Return [X, Y] of the center of cell containing provided text 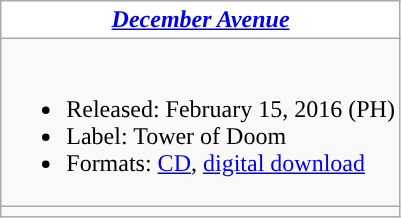
December Avenue [201, 20]
Released: February 15, 2016 (PH)Label: Tower of DoomFormats: CD, digital download [201, 122]
